From the cell containing the given text, extract its center point as (x, y) coordinate. 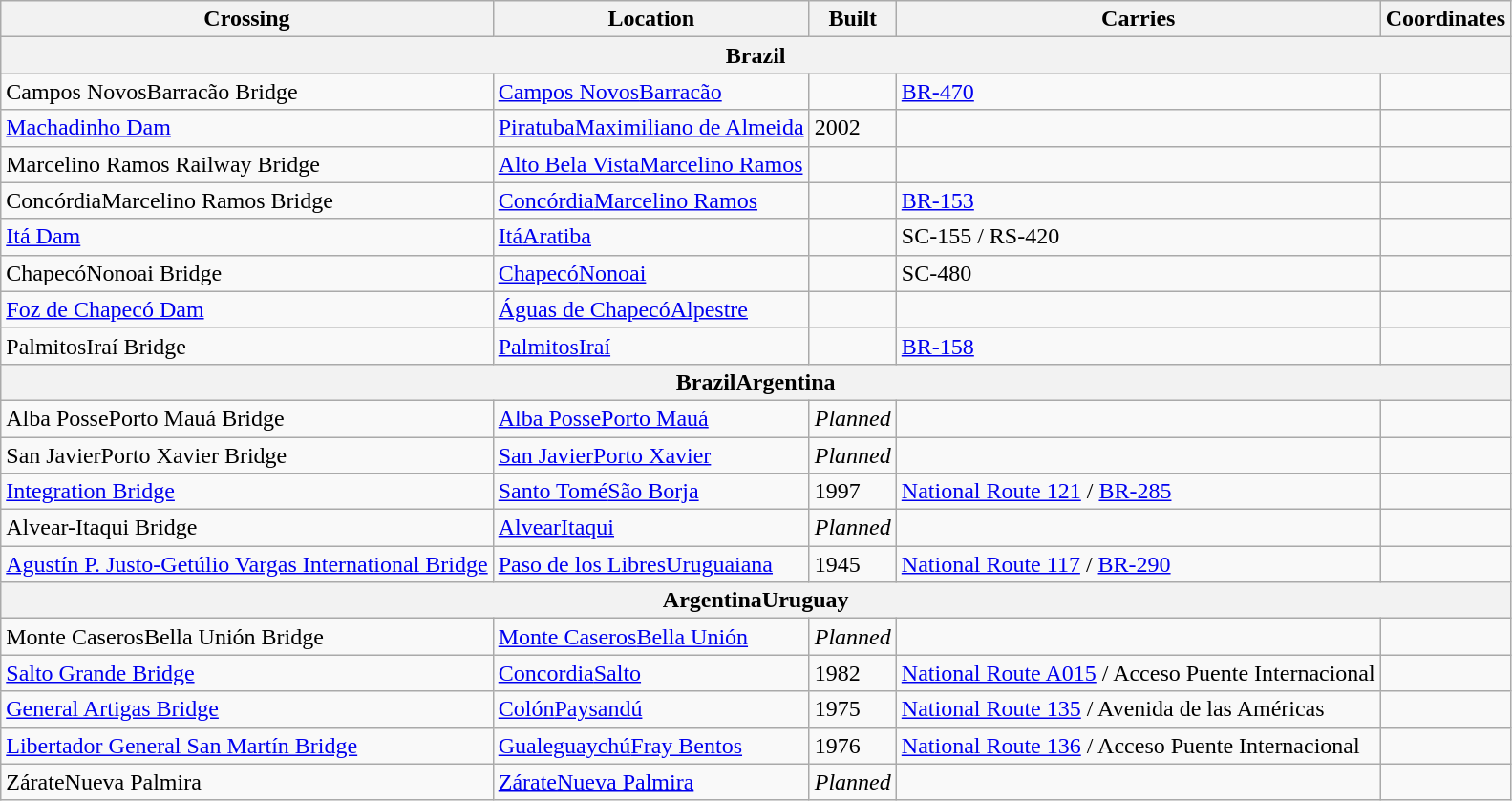
Location (651, 19)
1976 (852, 746)
Coordinates (1445, 19)
1975 (852, 709)
Foz de Chapecó Dam (246, 309)
Crossing (246, 19)
ColónPaysandú (651, 709)
ArgentinaUruguay (756, 601)
ChapecóNonoai Bridge (246, 273)
BR-470 (1139, 92)
Carries (1139, 19)
ItáAratiba (651, 237)
Itá Dam (246, 237)
Águas de ChapecóAlpestre (651, 309)
Brazil (756, 55)
Monte CaserosBella Unión (651, 637)
General Artigas Bridge (246, 709)
1997 (852, 492)
1945 (852, 564)
ConcórdiaMarcelino Ramos Bridge (246, 200)
Integration Bridge (246, 492)
ChapecóNonoai (651, 273)
Libertador General San Martín Bridge (246, 746)
BR-158 (1139, 346)
Monte CaserosBella Unión Bridge (246, 637)
PiratubaMaximiliano de Almeida (651, 128)
San JavierPorto Xavier Bridge (246, 455)
Salto Grande Bridge (246, 673)
Machadinho Dam (246, 128)
SC-480 (1139, 273)
BR-153 (1139, 200)
Agustín P. Justo-Getúlio Vargas International Bridge (246, 564)
AlvearItaqui (651, 528)
Alvear-Itaqui Bridge (246, 528)
Santo ToméSão Borja (651, 492)
1982 (852, 673)
National Route 117 / BR-290 (1139, 564)
Paso de los LibresUruguaiana (651, 564)
PalmitosIraí (651, 346)
ConcordiaSalto (651, 673)
National Route 121 / BR-285 (1139, 492)
Alto Bela VistaMarcelino Ramos (651, 164)
National Route 136 / Acceso Puente Internacional (1139, 746)
San JavierPorto Xavier (651, 455)
Marcelino Ramos Railway Bridge (246, 164)
ConcórdiaMarcelino Ramos (651, 200)
Campos NovosBarracão Bridge (246, 92)
BrazilArgentina (756, 382)
National Route A015 / Acceso Puente Internacional (1139, 673)
Built (852, 19)
GualeguaychúFray Bentos (651, 746)
Alba PossePorto Mauá (651, 418)
PalmitosIraí Bridge (246, 346)
Alba PossePorto Mauá Bridge (246, 418)
Campos NovosBarracão (651, 92)
2002 (852, 128)
National Route 135 / Avenida de las Américas (1139, 709)
SC-155 / RS-420 (1139, 237)
